Determine the [x, y] coordinate at the center of the cell enclosing the given text.  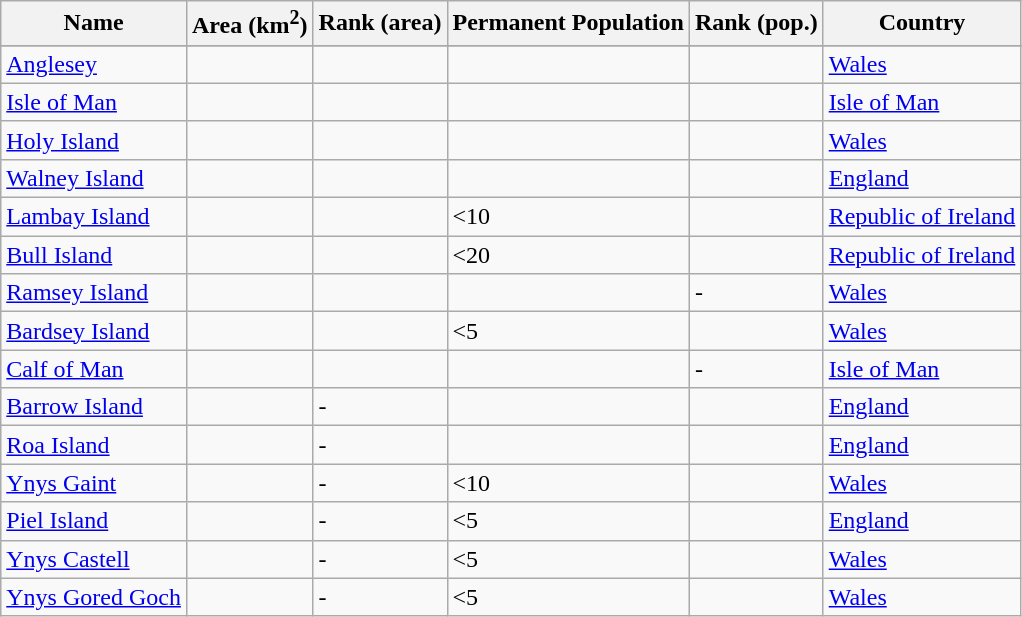
Rank (pop.) [756, 24]
Bardsey Island [94, 331]
Bull Island [94, 255]
<20 [568, 255]
Roa Island [94, 445]
Ramsey Island [94, 293]
Permanent Population [568, 24]
Lambay Island [94, 217]
Ynys Gored Goch [94, 597]
Anglesey [94, 64]
Country [922, 24]
Walney Island [94, 178]
Ynys Castell [94, 559]
Calf of Man [94, 369]
Barrow Island [94, 407]
Holy Island [94, 140]
Piel Island [94, 521]
Area (km2) [250, 24]
Ynys Gaint [94, 483]
Rank (area) [380, 24]
Name [94, 24]
